Pinpoint the cell where the given text exists, returning its [x, y] midpoint coordinate. 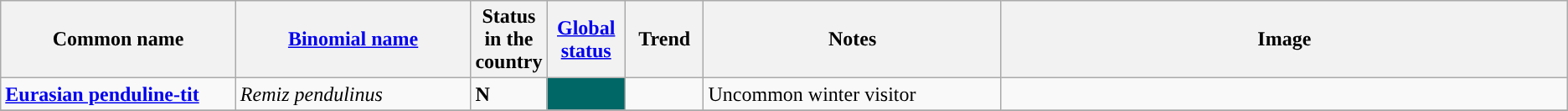
Common name [119, 40]
Binomial name [353, 40]
Remiz pendulinus [353, 94]
Uncommon winter visitor [853, 94]
Notes [853, 40]
Trend [664, 40]
Global status [586, 40]
Status in the country [509, 40]
Eurasian penduline-tit [119, 94]
N [509, 94]
Image [1284, 40]
